Return the (X, Y) coordinate for the center point of the cell that contains the specified text.  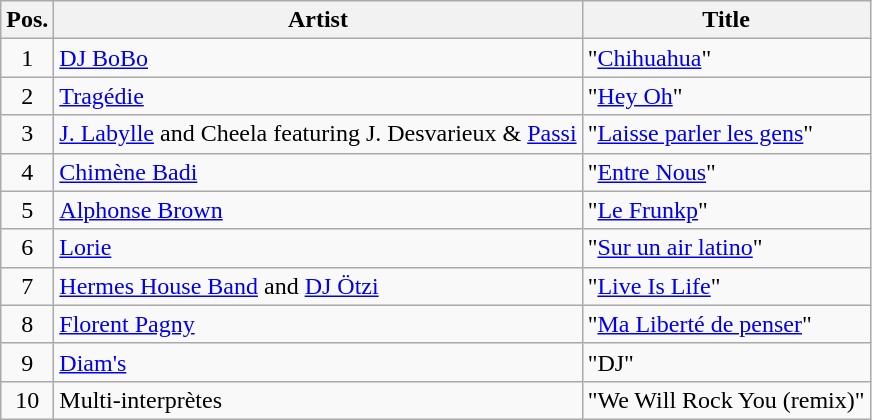
Chimène Badi (318, 172)
7 (28, 286)
Multi-interprètes (318, 400)
"We Will Rock You (remix)" (726, 400)
Title (726, 20)
6 (28, 248)
"Laisse parler les gens" (726, 134)
"Entre Nous" (726, 172)
"Live Is Life" (726, 286)
"Sur un air latino" (726, 248)
Lorie (318, 248)
Florent Pagny (318, 324)
"DJ" (726, 362)
"Hey Oh" (726, 96)
Tragédie (318, 96)
Pos. (28, 20)
"Ma Liberté de penser" (726, 324)
J. Labylle and Cheela featuring J. Desvarieux & Passi (318, 134)
8 (28, 324)
2 (28, 96)
Artist (318, 20)
9 (28, 362)
Diam's (318, 362)
5 (28, 210)
Alphonse Brown (318, 210)
3 (28, 134)
10 (28, 400)
Hermes House Band and DJ Ötzi (318, 286)
DJ BoBo (318, 58)
4 (28, 172)
1 (28, 58)
"Le Frunkp" (726, 210)
"Chihuahua" (726, 58)
